For the text-containing cell, return its midpoint in (x, y) coordinate format. 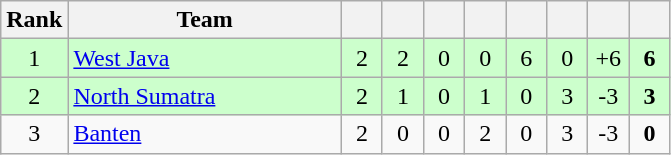
North Sumatra (205, 96)
West Java (205, 58)
Rank (34, 20)
Team (205, 20)
Banten (205, 134)
+6 (608, 58)
